For the text-containing cell, return its midpoint in [X, Y] coordinate format. 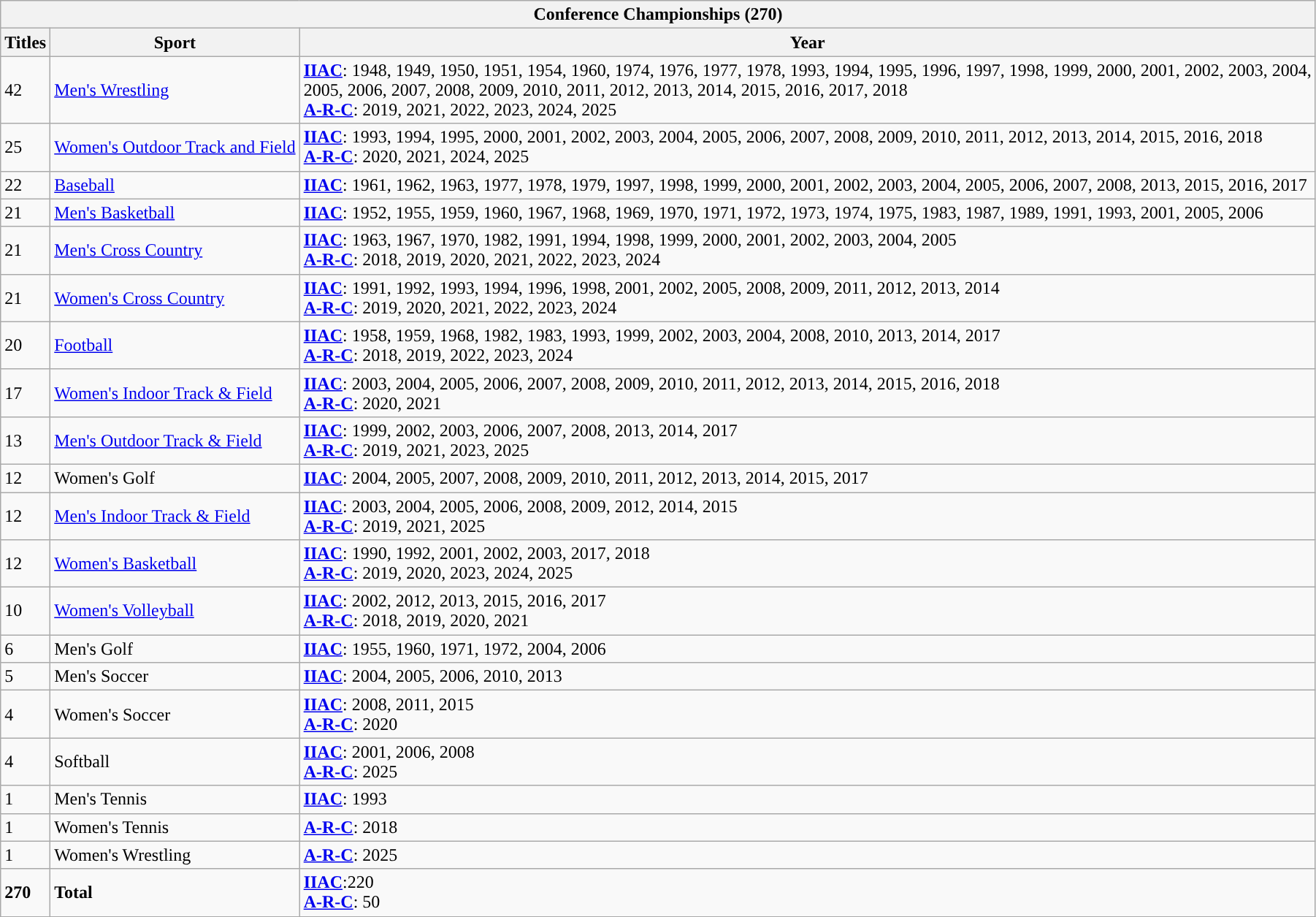
Women's Golf [175, 478]
IIAC: 2004, 2005, 2007, 2008, 2009, 2010, 2011, 2012, 2013, 2014, 2015, 2017 [808, 478]
Women's Volleyball [175, 611]
Women's Outdoor Track and Field [175, 148]
13 [26, 440]
IIAC: 2002, 2012, 2013, 2015, 2016, 2017A-R-C: 2018, 2019, 2020, 2021 [808, 611]
IIAC:220A-R-C: 50 [808, 893]
Men's Basketball [175, 213]
Conference Championships (270) [658, 15]
6 [26, 649]
Softball [175, 761]
Sport [175, 42]
IIAC: 1955, 1960, 1971, 1972, 2004, 2006 [808, 649]
Men's Indoor Track & Field [175, 516]
Women's Soccer [175, 715]
Women's Cross Country [175, 298]
IIAC: 1999, 2002, 2003, 2006, 2007, 2008, 2013, 2014, 2017A-R-C: 2019, 2021, 2023, 2025 [808, 440]
Men's Cross Country [175, 250]
10 [26, 611]
Baseball [175, 185]
Men's Outdoor Track & Field [175, 440]
Men's Wrestling [175, 90]
IIAC: 1958, 1959, 1968, 1982, 1983, 1993, 1999, 2002, 2003, 2004, 2008, 2010, 2013, 2014, 2017A-R-C: 2018, 2019, 2022, 2023, 2024 [808, 345]
22 [26, 185]
IIAC: 2001, 2006, 2008 A-R-C: 2025 [808, 761]
IIAC: 2003, 2004, 2005, 2006, 2008, 2009, 2012, 2014, 2015A-R-C: 2019, 2021, 2025 [808, 516]
Women's Wrestling [175, 855]
Total [175, 893]
Men's Tennis [175, 799]
IIAC: 1990, 1992, 2001, 2002, 2003, 2017, 2018A-R-C: 2019, 2020, 2023, 2024, 2025 [808, 564]
IIAC: 1961, 1962, 1963, 1977, 1978, 1979, 1997, 1998, 1999, 2000, 2001, 2002, 2003, 2004, 2005, 2006, 2007, 2008, 2013, 2015, 2016, 2017 [808, 185]
A-R-C: 2025 [808, 855]
Football [175, 345]
IIAC: 1993 [808, 799]
5 [26, 677]
IIAC: 2004, 2005, 2006, 2010, 2013 [808, 677]
Women's Indoor Track & Field [175, 393]
Men's Soccer [175, 677]
Men's Golf [175, 649]
Year [808, 42]
Women's Basketball [175, 564]
20 [26, 345]
Titles [26, 42]
IIAC: 1991, 1992, 1993, 1994, 1996, 1998, 2001, 2002, 2005, 2008, 2009, 2011, 2012, 2013, 2014A-R-C: 2019, 2020, 2021, 2022, 2023, 2024 [808, 298]
270 [26, 893]
42 [26, 90]
A-R-C: 2018 [808, 827]
IIAC: 1963, 1967, 1970, 1982, 1991, 1994, 1998, 1999, 2000, 2001, 2002, 2003, 2004, 2005A-R-C: 2018, 2019, 2020, 2021, 2022, 2023, 2024 [808, 250]
25 [26, 148]
IIAC: 2008, 2011, 2015A-R-C: 2020 [808, 715]
Women's Tennis [175, 827]
17 [26, 393]
IIAC: 1952, 1955, 1959, 1960, 1967, 1968, 1969, 1970, 1971, 1972, 1973, 1974, 1975, 1983, 1987, 1989, 1991, 1993, 2001, 2005, 2006 [808, 213]
IIAC: 2003, 2004, 2005, 2006, 2007, 2008, 2009, 2010, 2011, 2012, 2013, 2014, 2015, 2016, 2018A-R-C: 2020, 2021 [808, 393]
